For the text-containing cell, return its midpoint in [X, Y] coordinate format. 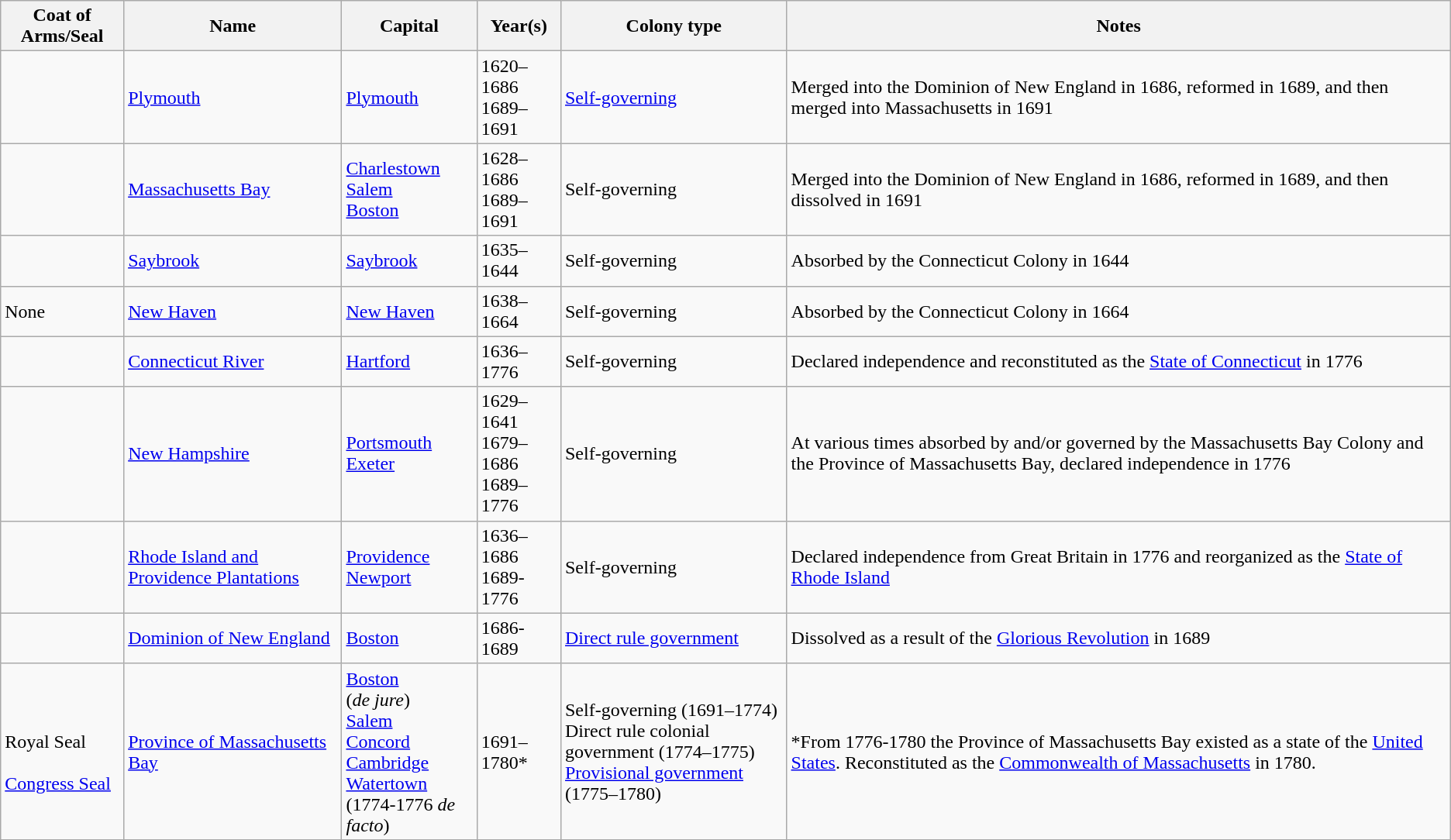
Self-governing (1691–1774)Direct rule colonial government (1774–1775)Provisional government (1775–1780) [674, 752]
Absorbed by the Connecticut Colony in 1644 [1118, 260]
Direct rule government [674, 639]
1635–1644 [519, 260]
1620–16861689–1691 [519, 98]
Notes [1118, 26]
At various times absorbed by and/or governed by the Massachusetts Bay Colony and the Province of Massachusetts Bay, declared independence in 1776 [1118, 454]
1629–16411679–16861689–1776 [519, 454]
Connecticut River [233, 361]
Province of Massachusetts Bay [233, 752]
Name [233, 26]
Colony type [674, 26]
Declared independence from Great Britain in 1776 and reorganized as the State of Rhode Island [1118, 567]
New Hampshire [233, 454]
Merged into the Dominion of New England in 1686, reformed in 1689, and then merged into Massachusetts in 1691 [1118, 98]
1638–1664 [519, 312]
1636–16861689-1776 [519, 567]
Boston(de jure)SalemConcordCambridgeWatertown(1774-1776 de facto) [409, 752]
Boston [409, 639]
Capital [409, 26]
Rhode Island and Providence Plantations [233, 567]
Year(s) [519, 26]
Coat of Arms/Seal [62, 26]
Absorbed by the Connecticut Colony in 1664 [1118, 312]
None [62, 312]
PortsmouthExeter [409, 454]
1686-1689 [519, 639]
Hartford [409, 361]
Declared independence and reconstituted as the State of Connecticut in 1776 [1118, 361]
ProvidenceNewport [409, 567]
Royal SealCongress Seal [62, 752]
1628–16861689–1691 [519, 189]
Dominion of New England [233, 639]
Massachusetts Bay [233, 189]
Dissolved as a result of the Glorious Revolution in 1689 [1118, 639]
1691–1780* [519, 752]
Merged into the Dominion of New England in 1686, reformed in 1689, and then dissolved in 1691 [1118, 189]
CharlestownSalemBoston [409, 189]
1636–1776 [519, 361]
